Detect which cell encompasses the target text, then output its (X, Y) center coordinate. 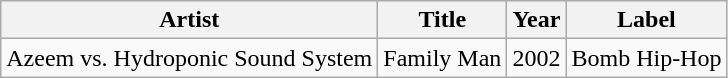
Bomb Hip-Hop (646, 58)
Year (536, 20)
Artist (190, 20)
Azeem vs. Hydroponic Sound System (190, 58)
Family Man (442, 58)
2002 (536, 58)
Label (646, 20)
Title (442, 20)
